Determine the [X, Y] coordinate at the center of the cell enclosing the given text.  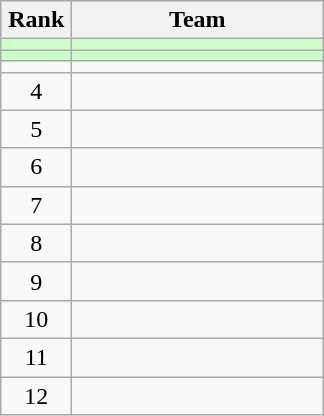
6 [36, 167]
9 [36, 281]
4 [36, 91]
Team [198, 20]
12 [36, 395]
Rank [36, 20]
10 [36, 319]
5 [36, 129]
7 [36, 205]
11 [36, 357]
8 [36, 243]
